Return (X, Y) of the center of cell containing provided text 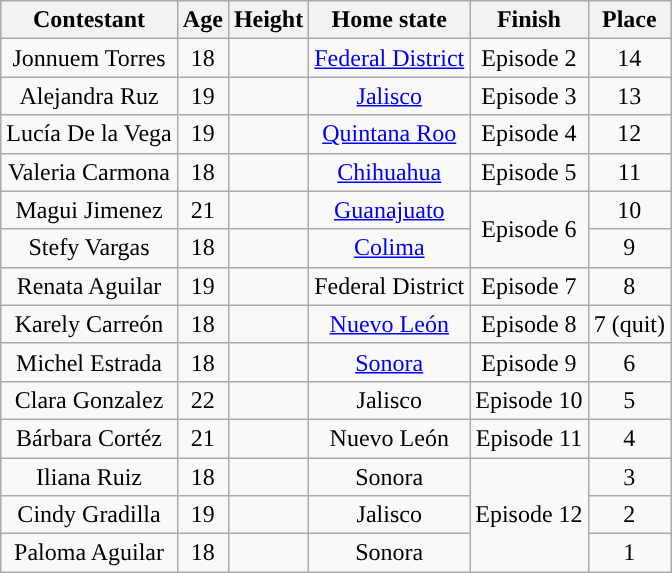
Magui Jimenez (90, 210)
13 (629, 96)
Episode 6 (529, 229)
Lucía De la Vega (90, 134)
6 (629, 362)
4 (629, 438)
Episode 10 (529, 400)
Age (202, 20)
Episode 9 (529, 362)
Iliana Ruiz (90, 477)
Karely Carreón (90, 324)
Episode 2 (529, 58)
Home state (390, 20)
7 (quit) (629, 324)
Colima (390, 248)
Height (268, 20)
Guanajuato (390, 210)
Episode 11 (529, 438)
9 (629, 248)
Alejandra Ruz (90, 96)
Valeria Carmona (90, 172)
Place (629, 20)
12 (629, 134)
Bárbara Cortéz (90, 438)
Renata Aguilar (90, 286)
Episode 5 (529, 172)
10 (629, 210)
Michel Estrada (90, 362)
Quintana Roo (390, 134)
3 (629, 477)
11 (629, 172)
Episode 12 (529, 515)
Clara Gonzalez (90, 400)
Stefy Vargas (90, 248)
Cindy Gradilla (90, 515)
2 (629, 515)
8 (629, 286)
1 (629, 553)
Jonnuem Torres (90, 58)
Episode 4 (529, 134)
Contestant (90, 20)
Finish (529, 20)
5 (629, 400)
Chihuahua (390, 172)
22 (202, 400)
Paloma Aguilar (90, 553)
14 (629, 58)
Episode 7 (529, 286)
Episode 3 (529, 96)
Episode 8 (529, 324)
